Search for the cell housing the specified text and yield its [x, y] center coordinate. 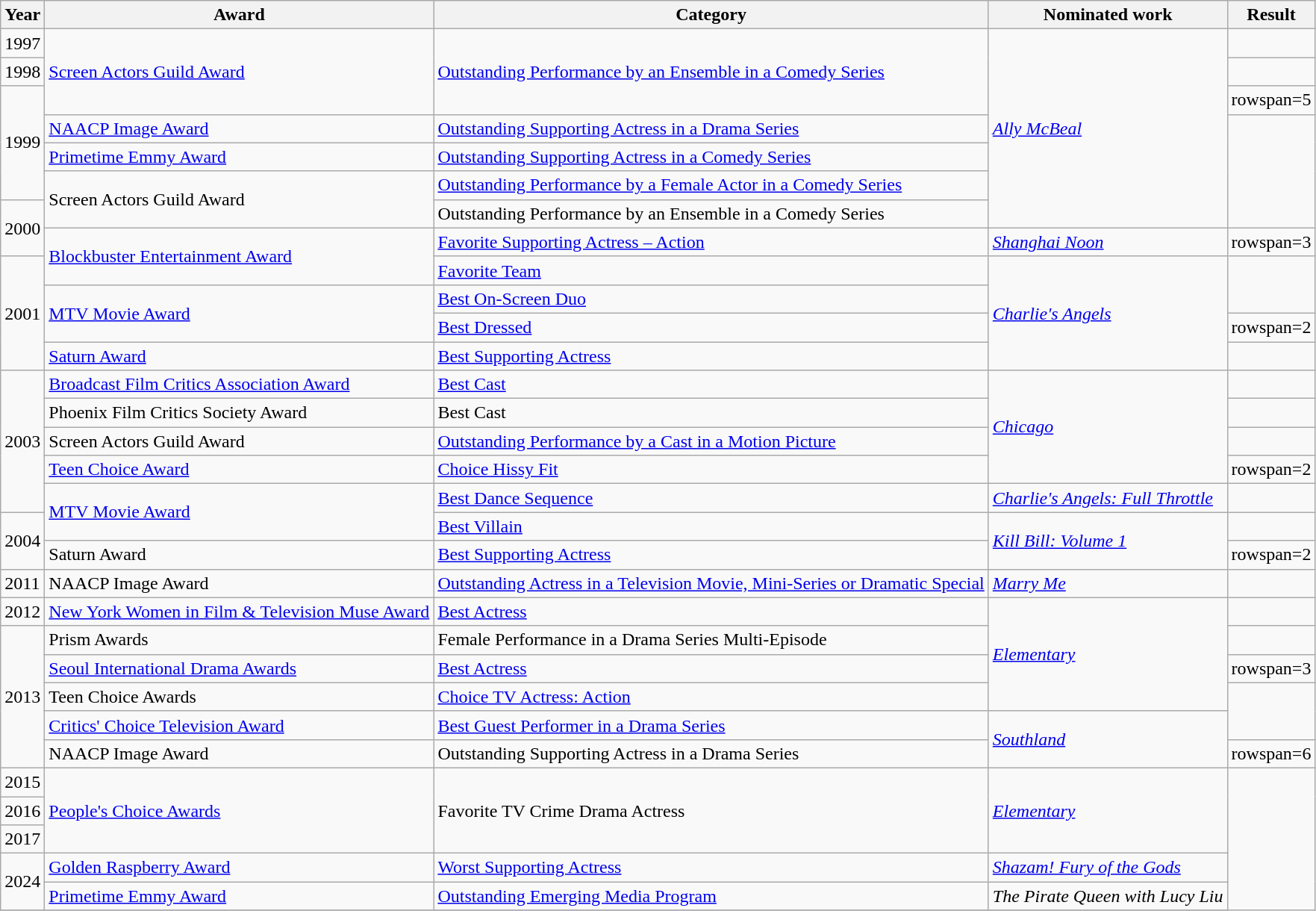
Nominated work [1108, 15]
Marry Me [1108, 583]
Broadcast Film Critics Association Award [239, 385]
Kill Bill: Volume 1 [1108, 541]
Outstanding Supporting Actress in a Comedy Series [711, 157]
2004 [22, 541]
Favorite TV Crime Drama Actress [711, 810]
Best Villain [711, 526]
Outstanding Emerging Media Program [711, 896]
Phoenix Film Critics Society Award [239, 413]
2016 [22, 810]
Best On-Screen Duo [711, 299]
Teen Choice Awards [239, 697]
Southland [1108, 739]
Female Performance in a Drama Series Multi-Episode [711, 640]
1998 [22, 72]
2003 [22, 441]
2013 [22, 697]
Charlie's Angels: Full Throttle [1108, 498]
Choice TV Actress: Action [711, 697]
2015 [22, 782]
Favorite Team [711, 270]
Charlie's Angels [1108, 313]
New York Women in Film & Television Muse Award [239, 612]
2024 [22, 882]
Worst Supporting Actress [711, 868]
2001 [22, 313]
1997 [22, 43]
People's Choice Awards [239, 810]
Outstanding Performance by a Cast in a Motion Picture [711, 441]
Chicago [1108, 427]
Golden Raspberry Award [239, 868]
Outstanding Actress in a Television Movie, Mini-Series or Dramatic Special [711, 583]
1999 [22, 143]
rowspan=5 [1271, 100]
Critics' Choice Television Award [239, 725]
Category [711, 15]
Ally McBeal [1108, 128]
Teen Choice Award [239, 470]
Best Dressed [711, 327]
2012 [22, 612]
Outstanding Performance by a Female Actor in a Comedy Series [711, 185]
Award [239, 15]
Prism Awards [239, 640]
Seoul International Drama Awards [239, 668]
Blockbuster Entertainment Award [239, 256]
Result [1271, 15]
Shazam! Fury of the Gods [1108, 868]
Best Guest Performer in a Drama Series [711, 725]
Year [22, 15]
Shanghai Noon [1108, 242]
Choice Hissy Fit [711, 470]
The Pirate Queen with Lucy Liu [1108, 896]
2000 [22, 228]
Favorite Supporting Actress – Action [711, 242]
rowspan=6 [1271, 753]
2011 [22, 583]
2017 [22, 839]
Best Dance Sequence [711, 498]
